Return (X, Y) of the center of cell containing provided text 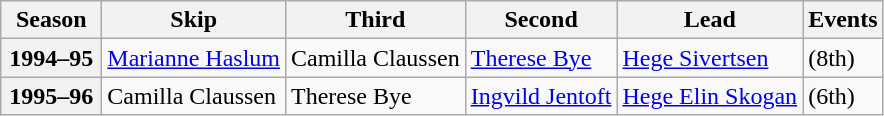
Marianne Haslum (194, 58)
Skip (194, 20)
Events (843, 20)
(6th) (843, 96)
Season (52, 20)
1995–96 (52, 96)
Lead (710, 20)
(8th) (843, 58)
Hege Sivertsen (710, 58)
Third (375, 20)
Ingvild Jentoft (541, 96)
1994–95 (52, 58)
Hege Elin Skogan (710, 96)
Second (541, 20)
